Output the [x, y] coordinate of the center of the cell containing the given text.  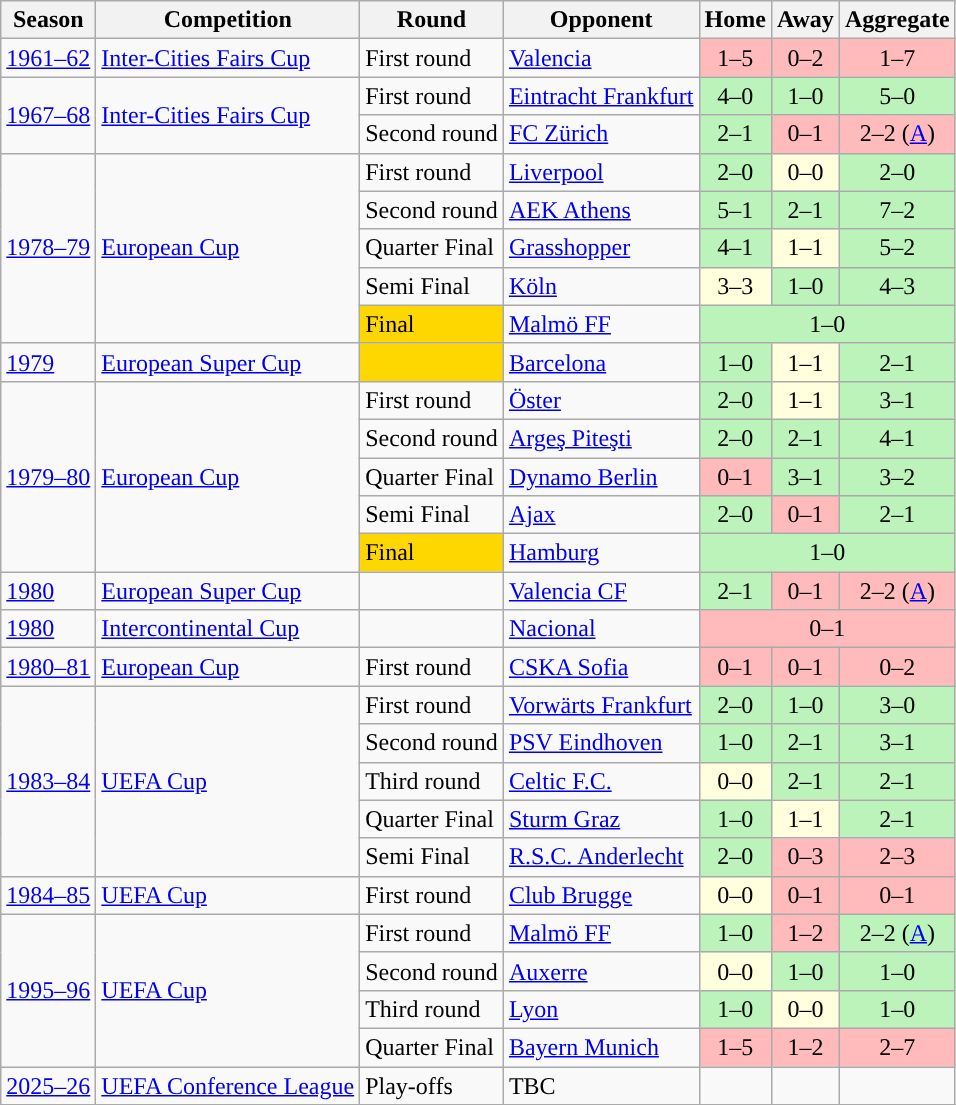
FC Zürich [601, 134]
Bayern Munich [601, 1047]
Intercontinental Cup [228, 629]
1979–80 [48, 476]
1978–79 [48, 248]
1984–85 [48, 895]
Valencia CF [601, 591]
TBC [601, 1085]
R.S.C. Anderlecht [601, 857]
1980–81 [48, 667]
Sturm Graz [601, 819]
2–7 [897, 1047]
Auxerre [601, 971]
Play-offs [432, 1085]
3–0 [897, 705]
Season [48, 20]
5–2 [897, 248]
1961–62 [48, 58]
4–3 [897, 286]
Celtic F.C. [601, 781]
Round [432, 20]
5–0 [897, 96]
3–3 [735, 286]
5–1 [735, 210]
Barcelona [601, 362]
1983–84 [48, 781]
AEK Athens [601, 210]
Competition [228, 20]
2–3 [897, 857]
Ajax [601, 515]
0–3 [805, 857]
PSV Eindhoven [601, 743]
1–7 [897, 58]
Grasshopper [601, 248]
Nacional [601, 629]
Hamburg [601, 553]
1979 [48, 362]
1967–68 [48, 115]
Argeş Piteşti [601, 438]
1995–96 [48, 990]
Öster [601, 400]
Liverpool [601, 172]
Home [735, 20]
Eintracht Frankfurt [601, 96]
Köln [601, 286]
Valencia [601, 58]
Dynamo Berlin [601, 477]
2025–26 [48, 1085]
Aggregate [897, 20]
UEFA Conference League [228, 1085]
Away [805, 20]
4–0 [735, 96]
Opponent [601, 20]
CSKA Sofia [601, 667]
3–2 [897, 477]
Club Brugge [601, 895]
Lyon [601, 1009]
7–2 [897, 210]
Vorwärts Frankfurt [601, 705]
